Find where the given text appears and provide that cell's center as [X, Y] coordinate. 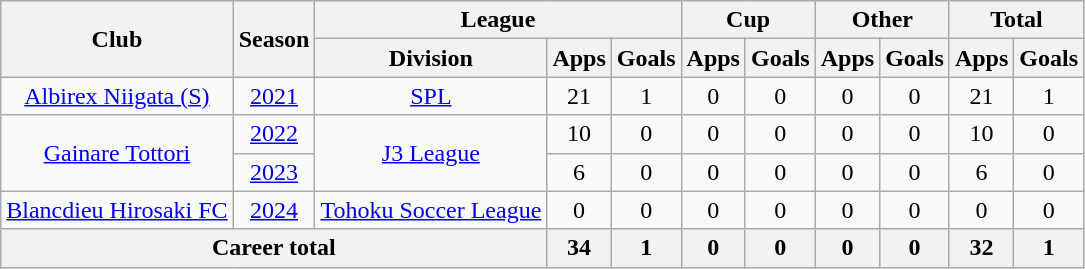
Tohoku Soccer League [431, 210]
Albirex Niigata (S) [117, 96]
Club [117, 39]
2022 [274, 134]
Season [274, 39]
Other [882, 20]
Cup [748, 20]
Total [1016, 20]
34 [579, 248]
2024 [274, 210]
League [498, 20]
J3 League [431, 153]
32 [981, 248]
Career total [274, 248]
SPL [431, 96]
2023 [274, 172]
Blancdieu Hirosaki FC [117, 210]
Gainare Tottori [117, 153]
Division [431, 58]
2021 [274, 96]
